From the cell containing the given text, extract its center point as (X, Y) coordinate. 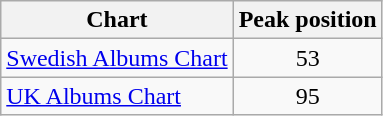
Peak position (308, 20)
53 (308, 58)
Chart (117, 20)
Swedish Albums Chart (117, 58)
95 (308, 96)
UK Albums Chart (117, 96)
